Extract the [x, y] coordinate from the center of the cell holding the provided text.  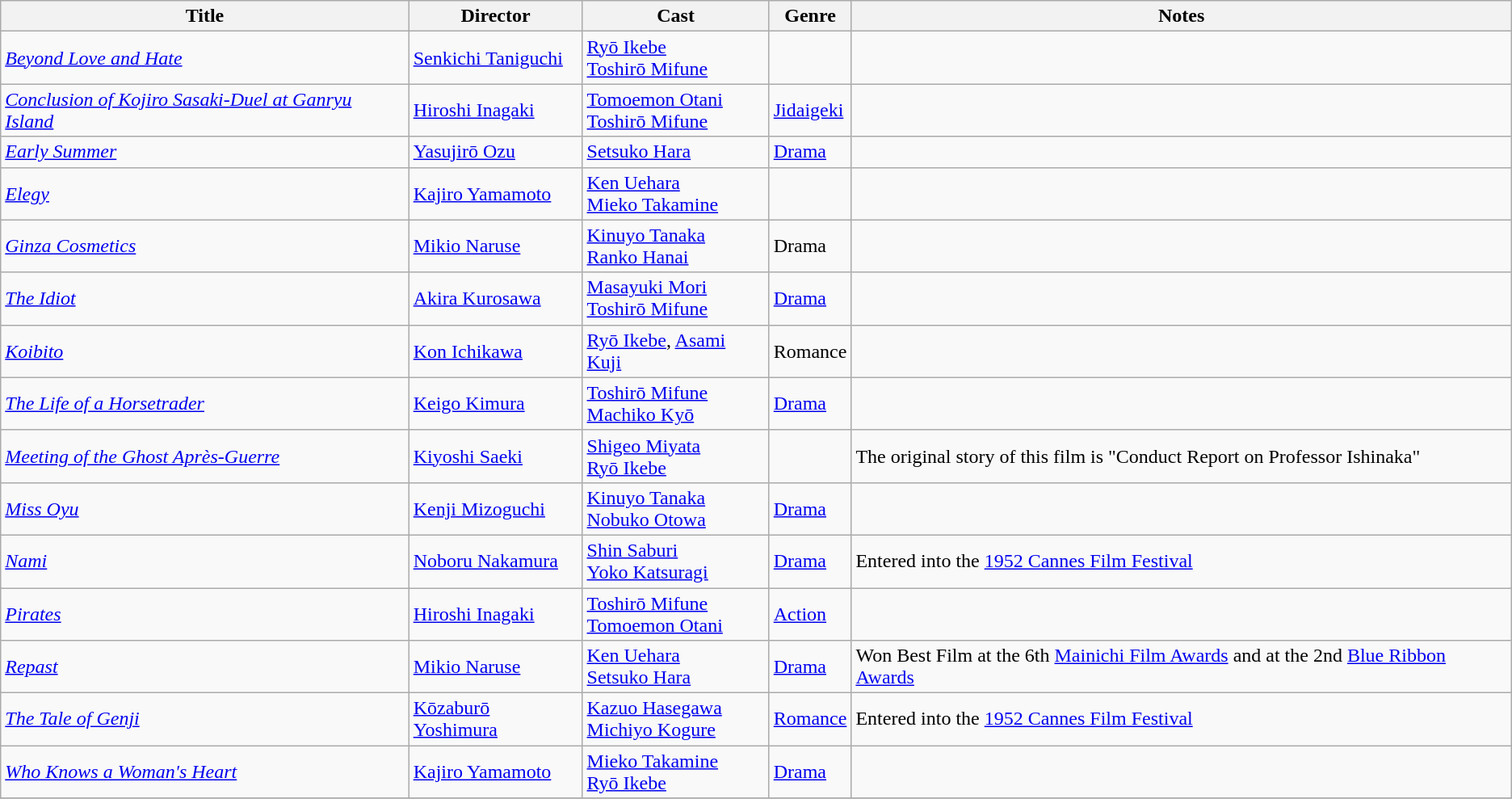
The Idiot [205, 299]
Who Knows a Woman's Heart [205, 772]
Title [205, 16]
Won Best Film at the 6th Mainichi Film Awards and at the 2nd Blue Ribbon Awards [1181, 667]
Ryō IkebeToshirō Mifune [675, 58]
Meeting of the Ghost Après-Guerre [205, 456]
Akira Kurosawa [496, 299]
Koibito [205, 351]
The Life of a Horsetrader [205, 404]
Kenji Mizoguchi [496, 509]
Yasujirō Ozu [496, 152]
Kazuo HasegawaMichiyo Kogure [675, 719]
The Tale of Genji [205, 719]
Shin SaburiYoko Katsuragi [675, 561]
Beyond Love and Hate [205, 58]
Tomoemon OtaniToshirō Mifune [675, 110]
Jidaigeki [810, 110]
Ginza Cosmetics [205, 246]
Early Summer [205, 152]
Miss Oyu [205, 509]
Ken UeharaMieko Takamine [675, 194]
Mieko TakamineRyō Ikebe [675, 772]
Elegy [205, 194]
Setsuko Hara [675, 152]
Masayuki MoriToshirō Mifune [675, 299]
Action [810, 614]
Repast [205, 667]
Director [496, 16]
Notes [1181, 16]
Ryō Ikebe, Asami Kuji [675, 351]
Cast [675, 16]
Nami [205, 561]
Pirates [205, 614]
Shigeo MiyataRyō Ikebe [675, 456]
Genre [810, 16]
Kinuyo TanakaNobuko Otowa [675, 509]
Ken UeharaSetsuko Hara [675, 667]
Kiyoshi Saeki [496, 456]
Kōzaburō Yoshimura [496, 719]
Kon Ichikawa [496, 351]
Conclusion of Kojiro Sasaki-Duel at Ganryu Island [205, 110]
Toshirō MifuneTomoemon Otani [675, 614]
Kinuyo TanakaRanko Hanai [675, 246]
Keigo Kimura [496, 404]
Noboru Nakamura [496, 561]
Senkichi Taniguchi [496, 58]
Toshirō MifuneMachiko Kyō [675, 404]
The original story of this film is "Conduct Report on Professor Ishinaka" [1181, 456]
